Extract the [X, Y] coordinate from the center of the cell holding the provided text.  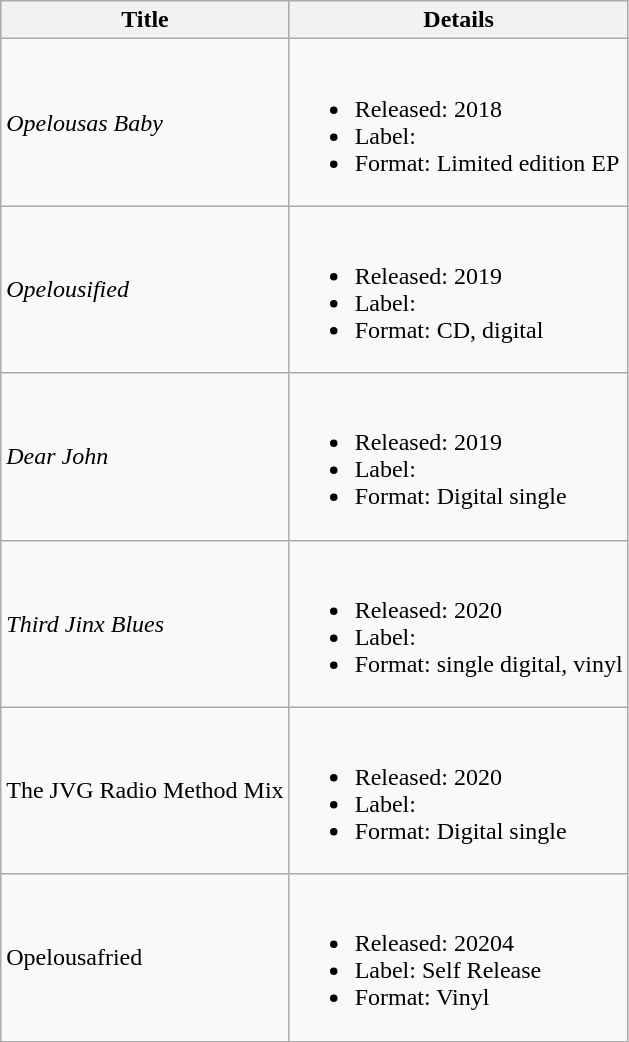
Released: 2020Label:Format: single digital, vinyl [458, 624]
Opelousafried [145, 958]
The JVG Radio Method Mix [145, 790]
Third Jinx Blues [145, 624]
Title [145, 20]
Dear John [145, 456]
Details [458, 20]
Released: 20204Label: Self ReleaseFormat: Vinyl [458, 958]
Released: 2019Label:Format: CD, digital [458, 290]
Released: 2018Label:Format: Limited edition EP [458, 122]
Released: 2019Label:Format: Digital single [458, 456]
Opelousas Baby [145, 122]
Opelousified [145, 290]
Released: 2020Label:Format: Digital single [458, 790]
